Return [x, y] of the center of cell containing provided text 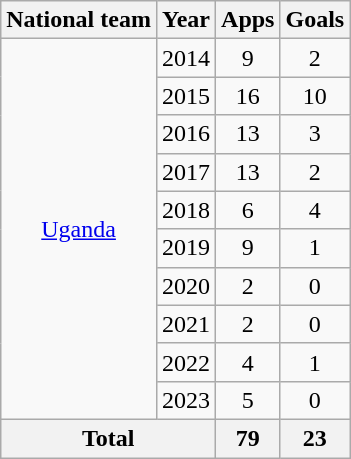
Year [186, 20]
2022 [186, 362]
2017 [186, 172]
Apps [248, 20]
2015 [186, 96]
2016 [186, 134]
Uganda [79, 230]
23 [315, 438]
10 [315, 96]
Goals [315, 20]
6 [248, 210]
79 [248, 438]
2021 [186, 324]
5 [248, 400]
3 [315, 134]
2014 [186, 58]
2020 [186, 286]
16 [248, 96]
2019 [186, 248]
Total [108, 438]
2018 [186, 210]
National team [79, 20]
2023 [186, 400]
